Locate the cell with the specified text and output its (x, y) center coordinate. 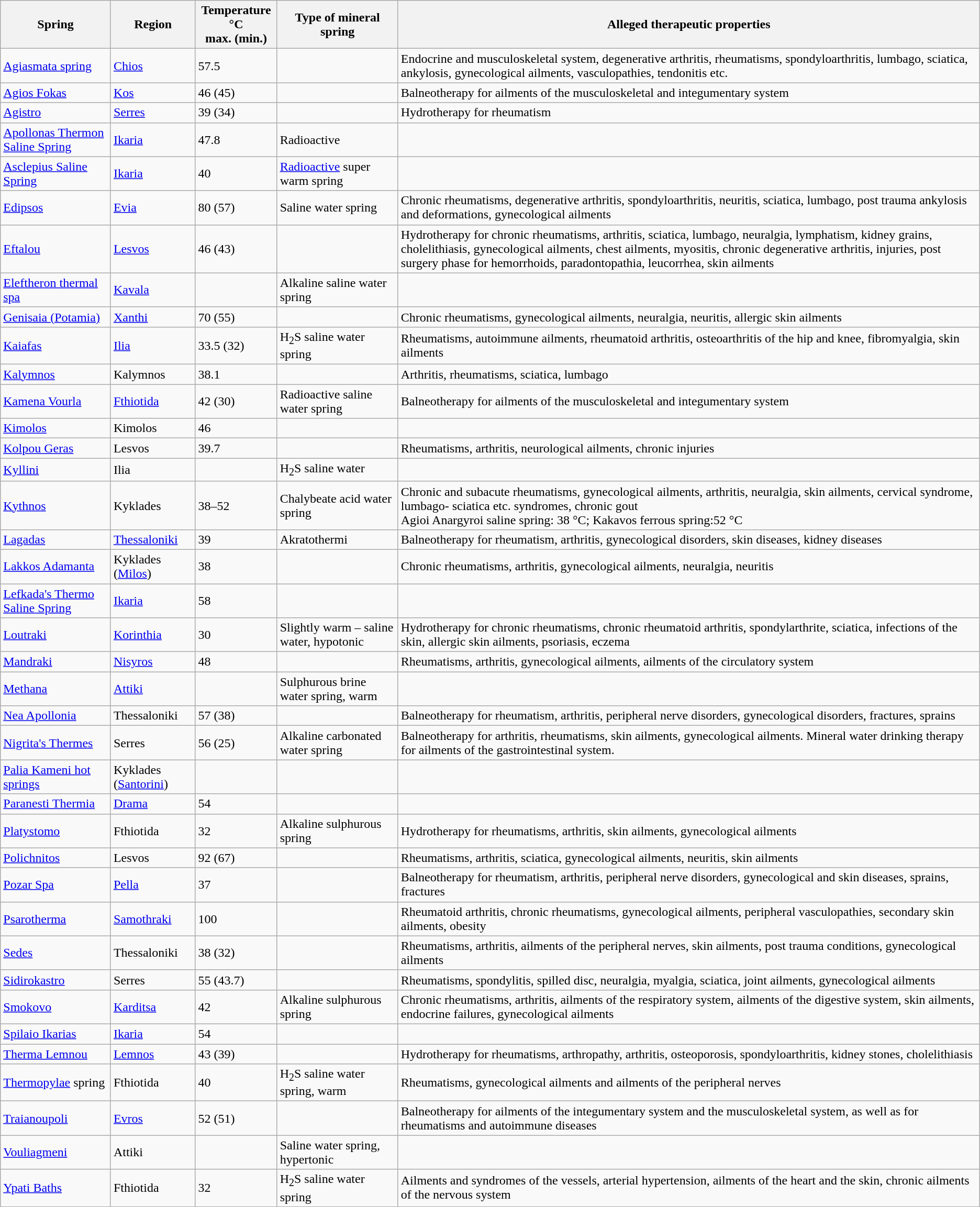
Lefkada's Thermo Saline Spring (55, 600)
Sulphurous brine water spring, warm (337, 689)
Rheumatisms, arthritis, sciatica, gynecological ailments, neuritis, skin ailments (689, 858)
Xanthi (153, 317)
Rheumatisms, gynecological ailments and ailments of the peripheral nerves (689, 1083)
57.5 (236, 66)
Temperature °Cmax. (min.) (236, 25)
Genisaia (Potamia) (55, 317)
Karditsa (153, 1006)
47.8 (236, 139)
39 (236, 539)
46 (45) (236, 93)
Therma Lemnou (55, 1054)
38–52 (236, 505)
80 (57) (236, 207)
Ailments and syndromes of the vessels, arterial hypertension, ailments of the heart and the skin, chronic ailments of the nervous system (689, 1188)
92 (67) (236, 858)
Type of mineral spring (337, 25)
Akratothermi (337, 539)
Platystomo (55, 830)
52 (51) (236, 1119)
Nea Apollonia (55, 716)
Rheumatisms, arthritis, ailments of the peripheral nerves, skin ailments, post trauma conditions, gynecological ailments (689, 953)
Balneotherapy for rheumatism, arthritis, gynecological disorders, skin diseases, kidney diseases (689, 539)
Palia Kameni hot springs (55, 777)
Balneotherapy for ailments of the integumentary system and the musculoskeletal system, as well as for rheumatisms and autoimmune diseases (689, 1119)
46 (236, 428)
38 (236, 567)
Lakkos Adamanta (55, 567)
Chronic rheumatisms, arthritis, gynecological ailments, neuralgia, neuritis (689, 567)
Eftalou (55, 249)
Agiasmata spring (55, 66)
Radioactive saline water spring (337, 401)
48 (236, 662)
Paranesti Thermia (55, 804)
Rheumatisms, autoimmune ailments, rheumatoid arthritis, osteoarthritis of the hip and knee, fibromyalgia, skin ailments (689, 346)
100 (236, 918)
Spilaio Ikarias (55, 1034)
56 (25) (236, 743)
Saline water spring, hypertonic (337, 1152)
30 (236, 635)
Mandraki (55, 662)
Pella (153, 885)
Samothraki (153, 918)
39 (34) (236, 113)
Rheumatisms, arthritis, neurological ailments, chronic injuries (689, 448)
38.1 (236, 374)
Kyklades (Santorini) (153, 777)
H2S saline water (337, 470)
Ypati Baths (55, 1188)
Kyllini (55, 470)
Rheumatoid arthritis, chronic rheumatisms, gynecological ailments, peripheral vasculopathies, secondary skin ailments, obesity (689, 918)
58 (236, 600)
55 (43.7) (236, 980)
Sidirokastro (55, 980)
Smokovo (55, 1006)
Radioactive (337, 139)
H2S saline water spring, warm (337, 1083)
37 (236, 885)
Sedes (55, 953)
57 (38) (236, 716)
Chios (153, 66)
Drama (153, 804)
Lemnos (153, 1054)
Thermopylae spring (55, 1083)
Lagadas (55, 539)
Apollonas Thermon Saline Spring (55, 139)
Balneotherapy for rheumatism, arthritis, peripheral nerve disorders, gynecological and skin diseases, sprains, fractures (689, 885)
39.7 (236, 448)
Kavala (153, 290)
Polichnitos (55, 858)
Alkaline carbonated water spring (337, 743)
Kythnos (55, 505)
Vouliagmeni (55, 1152)
Loutraki (55, 635)
Agios Fokas (55, 93)
33.5 (32) (236, 346)
Hydrotherapy for rheumatisms, arthropathy, arthritis, osteoporosis, spondyloarthritis, kidney stones, cholelithiasis (689, 1054)
Hydrotherapy for rheumatisms, arthritis, skin ailments, gynecological ailments (689, 830)
Agistro (55, 113)
Evia (153, 207)
Arthritis, rheumatisms, sciatica, lumbago (689, 374)
Slightly warm – saline water, hypotonic (337, 635)
38 (32) (236, 953)
Edipsos (55, 207)
Kyklades (Milos) (153, 567)
Traianoupoli (55, 1119)
Region (153, 25)
Kamena Vourla (55, 401)
Chalybeate acid water spring (337, 505)
Alkaline saline water spring (337, 290)
Nigrita's Thermes (55, 743)
Saline water spring (337, 207)
Rheumatisms, spondylitis, spilled disc, neuralgia, myalgia, sciatica, joint ailments, gynecological ailments (689, 980)
46 (43) (236, 249)
Alleged therapeutic properties (689, 25)
Methana (55, 689)
Asclepius Saline Spring (55, 174)
Kaiafas (55, 346)
Korinthia (153, 635)
Kos (153, 93)
Pozar Spa (55, 885)
Psarotherma (55, 918)
Rheumatisms, arthritis, gynecological ailments, ailments of the circulatory system (689, 662)
Hydrotherapy for rheumatism (689, 113)
42 (30) (236, 401)
Kyklades (153, 505)
42 (236, 1006)
Balneotherapy for rheumatism, arthritis, peripheral nerve disorders, gynecological disorders, fractures, sprains (689, 716)
Radioactive super warm spring (337, 174)
Spring (55, 25)
70 (55) (236, 317)
Kolpou Geras (55, 448)
Chronic rheumatisms, gynecological ailments, neuralgia, neuritis, allergic skin ailments (689, 317)
43 (39) (236, 1054)
Evros (153, 1119)
Nisyros (153, 662)
Eleftheron thermal spa (55, 290)
